Find where the given text appears and provide that cell's center as (x, y) coordinate. 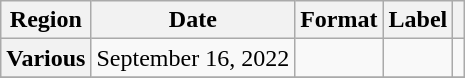
September 16, 2022 (193, 58)
Label (418, 20)
Format (339, 20)
Region (46, 20)
Date (193, 20)
Various (46, 58)
